Identify which cell holds the provided text, then report its (x, y) central coordinate. 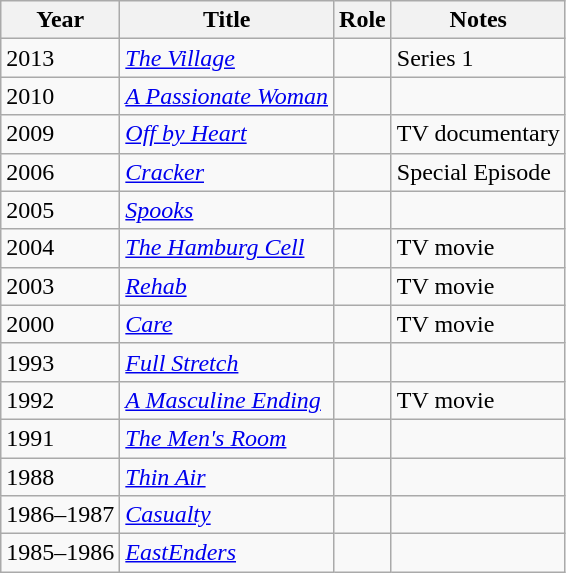
A Passionate Woman (227, 96)
2003 (60, 286)
2010 (60, 96)
The Village (227, 58)
Cracker (227, 172)
1985–1986 (60, 553)
Full Stretch (227, 362)
Series 1 (478, 58)
Rehab (227, 286)
Title (227, 20)
Spooks (227, 210)
The Hamburg Cell (227, 248)
Off by Heart (227, 134)
1991 (60, 438)
Special Episode (478, 172)
1988 (60, 477)
Casualty (227, 515)
TV documentary (478, 134)
Care (227, 324)
1992 (60, 400)
Thin Air (227, 477)
The Men's Room (227, 438)
1993 (60, 362)
2000 (60, 324)
A Masculine Ending (227, 400)
Year (60, 20)
2009 (60, 134)
2013 (60, 58)
2005 (60, 210)
Notes (478, 20)
Role (363, 20)
2004 (60, 248)
2006 (60, 172)
1986–1987 (60, 515)
EastEnders (227, 553)
